Identify which cell holds the provided text, then report its [X, Y] central coordinate. 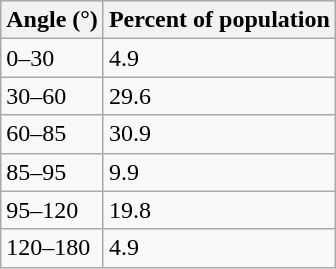
60–85 [52, 134]
Percent of population [219, 20]
30.9 [219, 134]
Angle (°) [52, 20]
19.8 [219, 210]
29.6 [219, 96]
120–180 [52, 248]
95–120 [52, 210]
30–60 [52, 96]
85–95 [52, 172]
9.9 [219, 172]
0–30 [52, 58]
